Identify which cell holds the provided text, then report its (x, y) central coordinate. 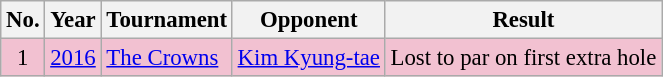
Lost to par on first extra hole (523, 58)
1 (23, 58)
The Crowns (166, 58)
2016 (73, 58)
Kim Kyung-tae (308, 58)
No. (23, 20)
Result (523, 20)
Opponent (308, 20)
Tournament (166, 20)
Year (73, 20)
